Find where the given text appears and provide that cell's center as (X, Y) coordinate. 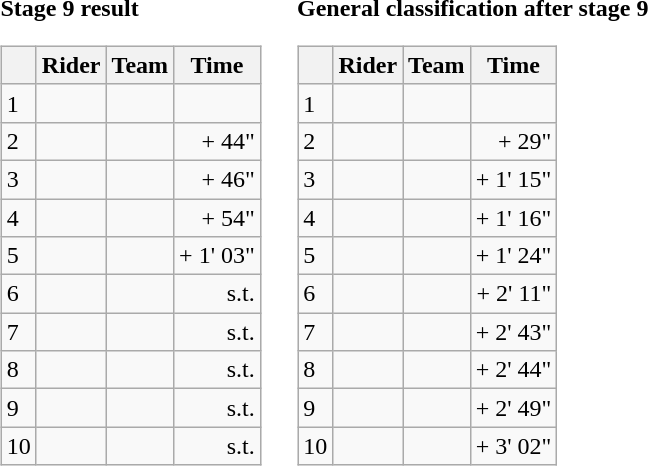
+ 2' 44" (514, 370)
+ 2' 49" (514, 408)
+ 44" (218, 141)
+ 1' 03" (218, 256)
+ 2' 43" (514, 332)
+ 1' 16" (514, 217)
+ 2' 11" (514, 294)
+ 1' 24" (514, 256)
+ 29" (514, 141)
+ 3' 02" (514, 446)
+ 1' 15" (514, 179)
+ 54" (218, 217)
+ 46" (218, 179)
